Return the (X, Y) coordinate for the center point of the cell that contains the specified text.  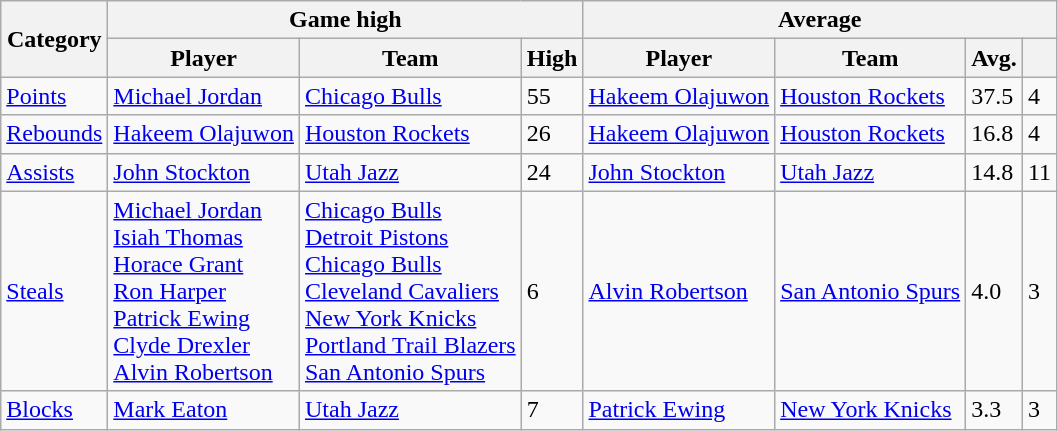
4.0 (994, 291)
Game high (346, 20)
6 (552, 291)
3.3 (994, 410)
37.5 (994, 96)
7 (552, 410)
Steals (54, 291)
55 (552, 96)
Chicago Bulls (410, 96)
Assists (54, 172)
14.8 (994, 172)
Mark Eaton (204, 410)
Blocks (54, 410)
Avg. (994, 58)
Patrick Ewing (679, 410)
Rebounds (54, 134)
San Antonio Spurs (870, 291)
Chicago BullsDetroit PistonsChicago BullsCleveland CavaliersNew York KnicksPortland Trail BlazersSan Antonio Spurs (410, 291)
Michael JordanIsiah ThomasHorace GrantRon HarperPatrick EwingClyde DrexlerAlvin Robertson (204, 291)
Category (54, 39)
Average (820, 20)
26 (552, 134)
Points (54, 96)
24 (552, 172)
New York Knicks (870, 410)
11 (1039, 172)
Michael Jordan (204, 96)
High (552, 58)
Alvin Robertson (679, 291)
16.8 (994, 134)
